Identify which cell holds the provided text, then report its (X, Y) central coordinate. 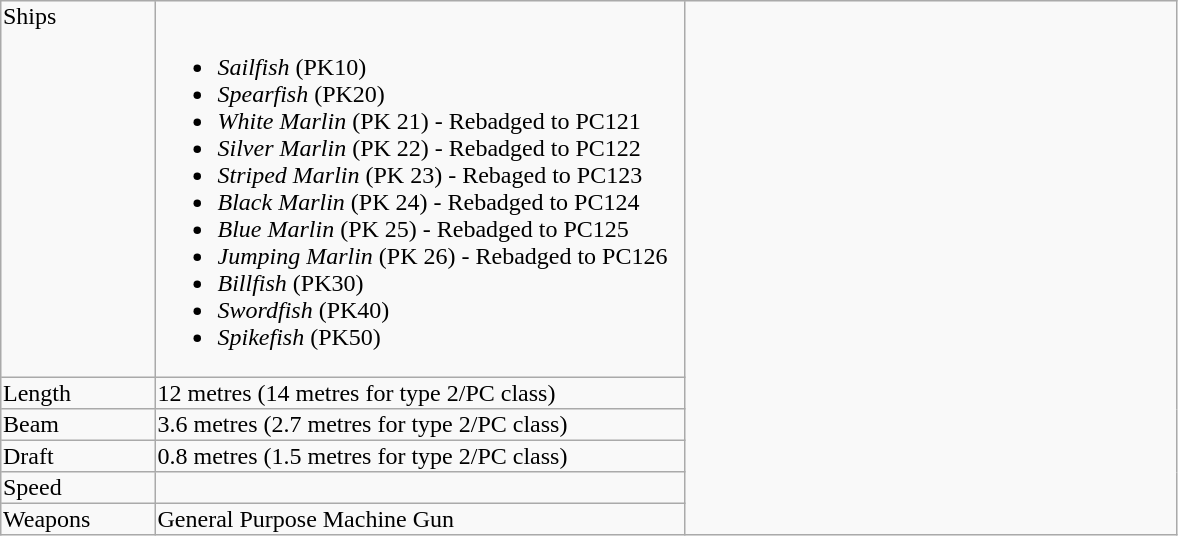
0.8 metres (1.5 metres for type 2/PC class) (420, 456)
12 metres (14 metres for type 2/PC class) (420, 393)
General Purpose Machine Gun (420, 519)
Speed (78, 488)
3.6 metres (2.7 metres for type 2/PC class) (420, 425)
Beam (78, 425)
Ships (78, 189)
Weapons (78, 519)
Length (78, 393)
Draft (78, 456)
